Return the (X, Y) coordinate for the center point of the cell that contains the specified text.  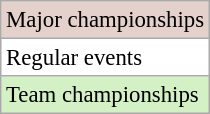
Team championships (106, 95)
Major championships (106, 20)
Regular events (106, 58)
